Scan for the cell matching the given text and deliver its [x, y] coordinate at center. 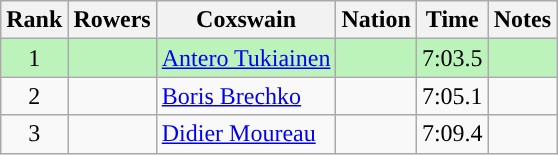
Didier Moureau [246, 134]
Nation [376, 20]
Rank [34, 20]
7:03.5 [452, 58]
1 [34, 58]
Notes [522, 20]
Rowers [112, 20]
7:09.4 [452, 134]
2 [34, 96]
7:05.1 [452, 96]
Coxswain [246, 20]
Time [452, 20]
Boris Brechko [246, 96]
Antero Tukiainen [246, 58]
3 [34, 134]
